Determine the (X, Y) coordinate at the center of the cell enclosing the given text.  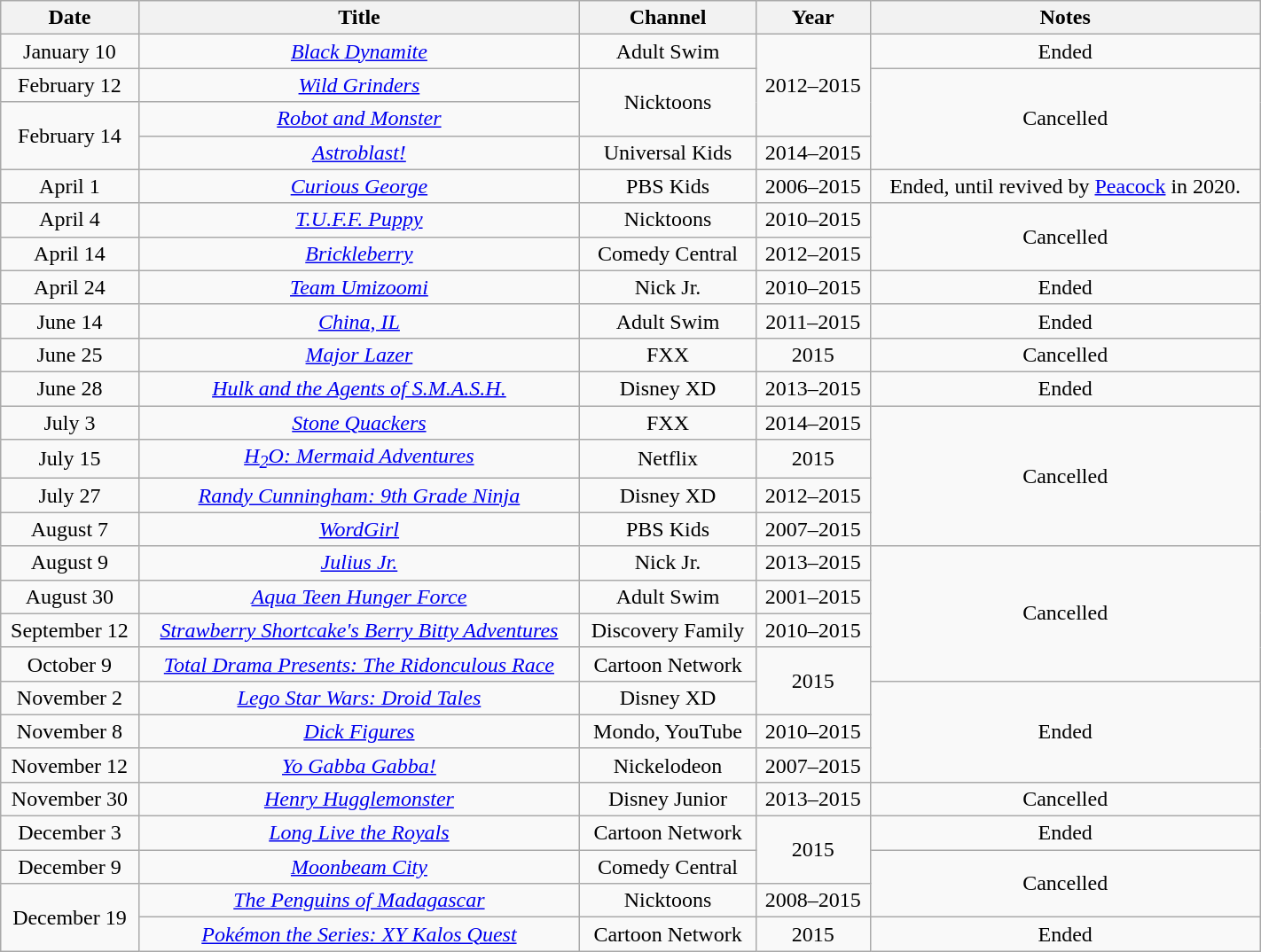
April 24 (69, 287)
Nickelodeon (669, 765)
2008–2015 (812, 901)
2001–2015 (812, 597)
June 25 (69, 355)
November 12 (69, 765)
Pokémon the Series: XY Kalos Quest (359, 934)
Discovery Family (669, 630)
February 14 (69, 136)
July 15 (69, 459)
Robot and Monster (359, 119)
Henry Hugglemonster (359, 799)
Channel (669, 18)
Randy Cunningham: 9th Grade Ninja (359, 496)
December 19 (69, 917)
October 9 (69, 664)
Astroblast! (359, 152)
Ended, until revived by Peacock in 2020. (1065, 186)
August 30 (69, 597)
Black Dynamite (359, 51)
Aqua Teen Hunger Force (359, 597)
Curious George (359, 186)
April 14 (69, 254)
T.U.F.F. Puppy (359, 220)
Moonbeam City (359, 867)
December 9 (69, 867)
Julius Jr. (359, 563)
WordGirl (359, 529)
H2O: Mermaid Adventures (359, 459)
April 4 (69, 220)
August 9 (69, 563)
January 10 (69, 51)
Brickleberry (359, 254)
August 7 (69, 529)
Title (359, 18)
2011–2015 (812, 321)
Hulk and the Agents of S.M.A.S.H. (359, 388)
April 1 (69, 186)
Disney Junior (669, 799)
December 3 (69, 833)
Wild Grinders (359, 85)
July 27 (69, 496)
November 2 (69, 698)
Mondo, YouTube (669, 731)
Total Drama Presents: The Ridonculous Race (359, 664)
November 8 (69, 731)
Major Lazer (359, 355)
Year (812, 18)
Long Live the Royals (359, 833)
Stone Quackers (359, 423)
Netflix (669, 459)
Strawberry Shortcake's Berry Bitty Adventures (359, 630)
November 30 (69, 799)
China, IL (359, 321)
June 28 (69, 388)
July 3 (69, 423)
Date (69, 18)
The Penguins of Madagascar (359, 901)
Universal Kids (669, 152)
September 12 (69, 630)
February 12 (69, 85)
June 14 (69, 321)
2006–2015 (812, 186)
Team Umizoomi (359, 287)
Notes (1065, 18)
Lego Star Wars: Droid Tales (359, 698)
Dick Figures (359, 731)
Yo Gabba Gabba! (359, 765)
